Determine the [X, Y] coordinate at the center of the cell enclosing the given text.  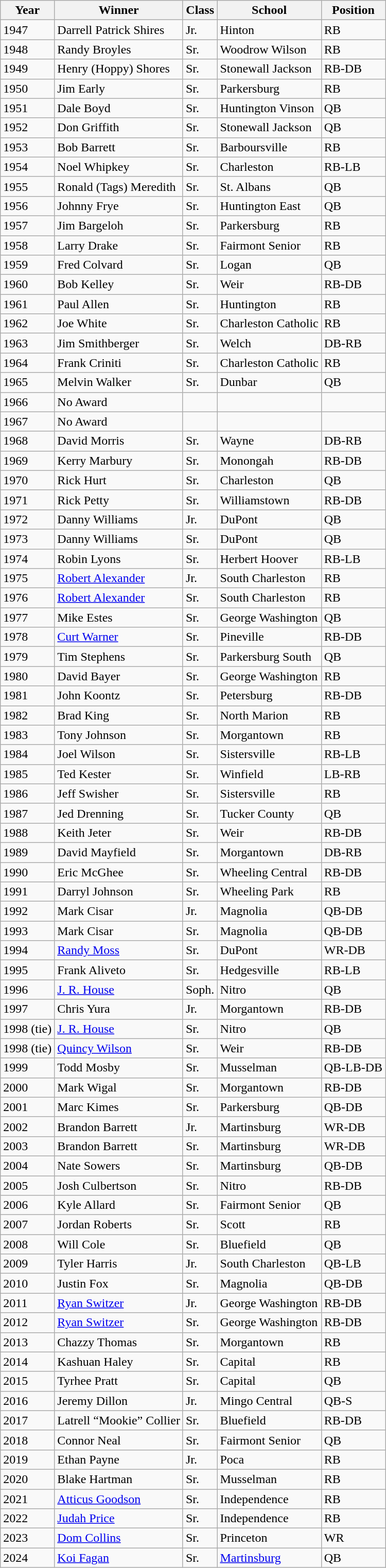
2003 [28, 1146]
Darrell Patrick Shires [119, 30]
Joel Wilson [119, 754]
Scott [269, 1225]
1993 [28, 931]
Chazzy Thomas [119, 1342]
Melvin Walker [119, 382]
2022 [28, 1519]
2020 [28, 1479]
1996 [28, 990]
1953 [28, 147]
Class [200, 10]
1971 [28, 500]
1994 [28, 950]
Parkersburg South [269, 657]
Randy Moss [119, 950]
North Marion [269, 715]
Position [353, 10]
1948 [28, 49]
1966 [28, 402]
Mark Wigal [119, 1087]
Jeff Swisher [119, 794]
Blake Hartman [119, 1479]
QB-LB [353, 1264]
Dom Collins [119, 1538]
1975 [28, 578]
1949 [28, 69]
Rick Petty [119, 500]
Ethan Payne [119, 1459]
1987 [28, 813]
1968 [28, 441]
1957 [28, 225]
Tim Stephens [119, 657]
Logan [269, 265]
Princeton [269, 1538]
1981 [28, 696]
Josh Culbertson [119, 1185]
Atticus Goodson [119, 1499]
1952 [28, 128]
Monongah [269, 461]
Curt Warner [119, 637]
2013 [28, 1342]
Latrell “Mookie” Collier [119, 1420]
1964 [28, 363]
2023 [28, 1538]
Frank Criniti [119, 363]
Huntington [269, 304]
Robin Lyons [119, 558]
1959 [28, 265]
2010 [28, 1283]
Joe White [119, 324]
1977 [28, 618]
2005 [28, 1185]
Jordan Roberts [119, 1225]
Wheeling Park [269, 892]
Woodrow Wilson [269, 49]
1976 [28, 598]
Bob Kelley [119, 285]
1988 [28, 833]
Mingo Central [269, 1401]
Wheeling Central [269, 872]
1973 [28, 539]
Jim Bargeloh [119, 225]
Darryl Johnson [119, 892]
2016 [28, 1401]
Soph. [200, 990]
2009 [28, 1264]
2007 [28, 1225]
Huntington Vinson [269, 108]
1962 [28, 324]
1950 [28, 89]
Kyle Allard [119, 1205]
Dunbar [269, 382]
2021 [28, 1499]
2006 [28, 1205]
Winfield [269, 774]
2019 [28, 1459]
1958 [28, 245]
2000 [28, 1087]
Barboursville [269, 147]
Welch [269, 343]
Koi Fagan [119, 1558]
Connor Neal [119, 1440]
1967 [28, 421]
2012 [28, 1323]
Henry (Hoppy) Shores [119, 69]
Nate Sowers [119, 1166]
Pineville [269, 637]
1960 [28, 285]
1961 [28, 304]
1986 [28, 794]
Huntington East [269, 206]
1951 [28, 108]
Ted Kester [119, 774]
Noel Whipkey [119, 167]
QB-S [353, 1401]
1955 [28, 186]
1995 [28, 970]
Justin Fox [119, 1283]
LB-RB [353, 774]
David Morris [119, 441]
Judah Price [119, 1519]
Wayne [269, 441]
2015 [28, 1381]
Tyler Harris [119, 1264]
Chris Yura [119, 1009]
1991 [28, 892]
Jim Smithberger [119, 343]
Jeremy Dillon [119, 1401]
1989 [28, 852]
1954 [28, 167]
1974 [28, 558]
Mike Estes [119, 618]
2018 [28, 1440]
2014 [28, 1362]
1984 [28, 754]
Hinton [269, 30]
2011 [28, 1303]
1970 [28, 480]
Petersburg [269, 696]
1990 [28, 872]
Johnny Frye [119, 206]
1979 [28, 657]
Bob Barrett [119, 147]
1963 [28, 343]
Larry Drake [119, 245]
1978 [28, 637]
QB-LB-DB [353, 1068]
Jim Early [119, 89]
St. Albans [269, 186]
1983 [28, 735]
Tyrhee Pratt [119, 1381]
Ronald (Tags) Meredith [119, 186]
2001 [28, 1107]
Eric McGhee [119, 872]
Herbert Hoover [269, 558]
WR [353, 1538]
1982 [28, 715]
Quincy Wilson [119, 1048]
Jed Drenning [119, 813]
Year [28, 10]
David Mayfield [119, 852]
2017 [28, 1420]
Don Griffith [119, 128]
2024 [28, 1558]
Tony Johnson [119, 735]
Frank Aliveto [119, 970]
1992 [28, 911]
2004 [28, 1166]
2008 [28, 1244]
Dale Boyd [119, 108]
1985 [28, 774]
Randy Broyles [119, 49]
1956 [28, 206]
1947 [28, 30]
Paul Allen [119, 304]
Poca [269, 1459]
David Bayer [119, 676]
1997 [28, 1009]
Will Cole [119, 1244]
Fred Colvard [119, 265]
1980 [28, 676]
Kerry Marbury [119, 461]
2002 [28, 1126]
School [269, 10]
Williamstown [269, 500]
1999 [28, 1068]
Rick Hurt [119, 480]
Tucker County [269, 813]
Hedgesville [269, 970]
John Koontz [119, 696]
1965 [28, 382]
Todd Mosby [119, 1068]
Brad King [119, 715]
Keith Jeter [119, 833]
Marc Kimes [119, 1107]
Kashuan Haley [119, 1362]
1969 [28, 461]
1972 [28, 519]
Winner [119, 10]
